Scan for the cell matching the given text and deliver its (x, y) coordinate at center. 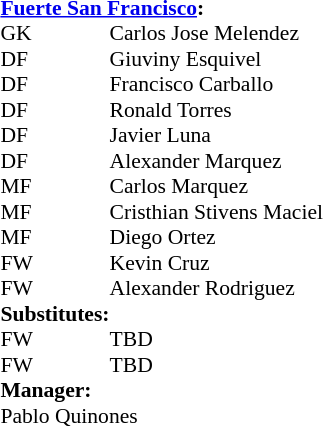
Cristhian Stivens Maciel (216, 212)
Substitutes: (54, 314)
Francisco Carballo (216, 85)
Carlos Marquez (216, 187)
Manager: (162, 391)
Javier Luna (216, 135)
Alexander Rodriguez (216, 289)
GK (28, 33)
Ronald Torres (216, 110)
Alexander Marquez (216, 161)
Giuviny Esquivel (216, 59)
Diego Ortez (216, 237)
Carlos Jose Melendez (216, 33)
Kevin Cruz (216, 263)
